Identify which cell holds the provided text, then report its (X, Y) central coordinate. 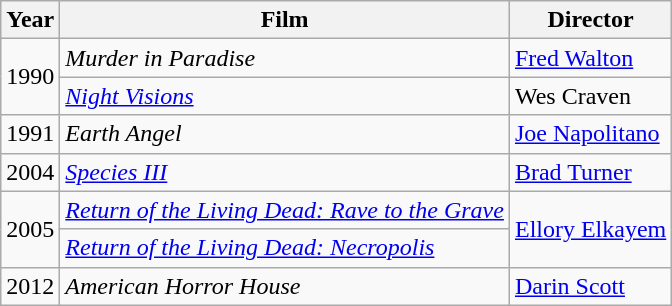
2004 (30, 172)
Darin Scott (590, 286)
Year (30, 20)
Fred Walton (590, 58)
Ellory Elkayem (590, 229)
Return of the Living Dead: Necropolis (285, 248)
Director (590, 20)
1990 (30, 77)
Wes Craven (590, 96)
Earth Angel (285, 134)
2005 (30, 229)
Brad Turner (590, 172)
Murder in Paradise (285, 58)
Joe Napolitano (590, 134)
American Horror House (285, 286)
Film (285, 20)
2012 (30, 286)
Night Visions (285, 96)
Species III (285, 172)
1991 (30, 134)
Return of the Living Dead: Rave to the Grave (285, 210)
